Locate the cell with the specified text and output its [X, Y] center coordinate. 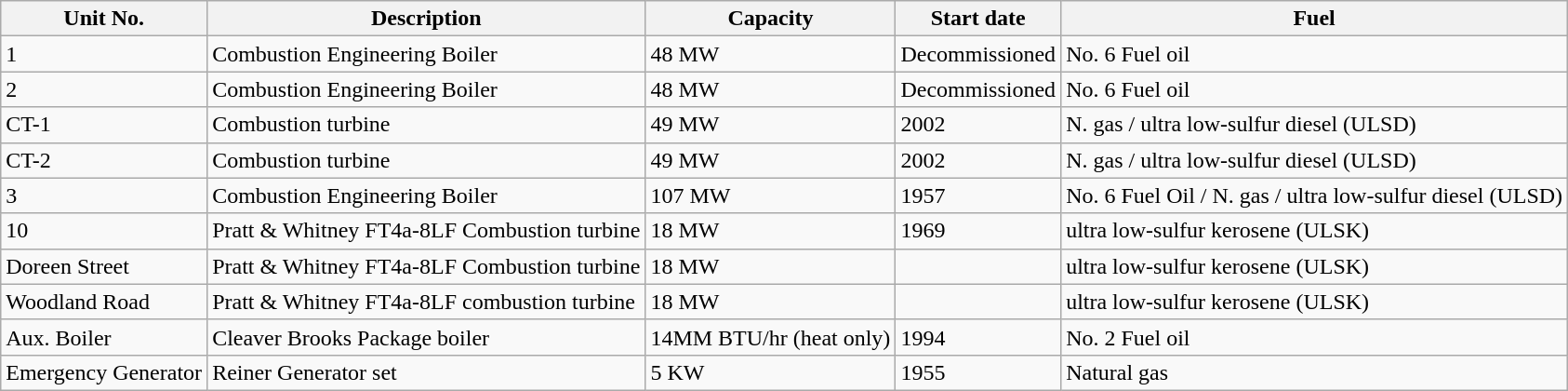
Doreen Street [104, 266]
1955 [978, 372]
Start date [978, 19]
Cleaver Brooks Package boiler [426, 337]
1969 [978, 231]
Emergency Generator [104, 372]
2 [104, 89]
No. 6 Fuel Oil / N. gas / ultra low-sulfur diesel (ULSD) [1315, 195]
5 KW [770, 372]
10 [104, 231]
No. 2 Fuel oil [1315, 337]
1957 [978, 195]
Pratt & Whitney FT4a-8LF combustion turbine [426, 302]
Capacity [770, 19]
14MM BTU/hr (heat only) [770, 337]
3 [104, 195]
Reiner Generator set [426, 372]
1994 [978, 337]
Description [426, 19]
CT-1 [104, 125]
CT-2 [104, 160]
107 MW [770, 195]
Unit No. [104, 19]
Natural gas [1315, 372]
Woodland Road [104, 302]
1 [104, 54]
Fuel [1315, 19]
Aux. Boiler [104, 337]
